Detect which cell encompasses the target text, then output its (x, y) center coordinate. 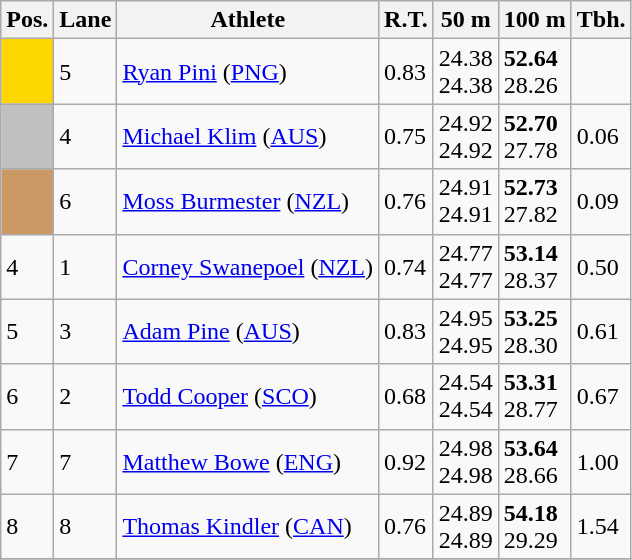
2 (86, 396)
0.09 (601, 202)
100 m (534, 20)
52.6428.26 (534, 72)
0.67 (601, 396)
24.9224.92 (466, 136)
Corney Swanepoel (NZL) (248, 266)
0.50 (601, 266)
24.5424.54 (466, 396)
3 (86, 332)
Tbh. (601, 20)
24.8924.89 (466, 526)
1.00 (601, 462)
24.9524.95 (466, 332)
53.6428.66 (534, 462)
Lane (86, 20)
Michael Klim (AUS) (248, 136)
52.7327.82 (534, 202)
Athlete (248, 20)
0.61 (601, 332)
Pos. (28, 20)
1 (86, 266)
24.7724.77 (466, 266)
24.9824.98 (466, 462)
Thomas Kindler (CAN) (248, 526)
0.06 (601, 136)
50 m (466, 20)
52.7027.78 (534, 136)
R.T. (406, 20)
0.75 (406, 136)
0.68 (406, 396)
53.1428.37 (534, 266)
24.3824.38 (466, 72)
Todd Cooper (SCO) (248, 396)
Ryan Pini (PNG) (248, 72)
Adam Pine (AUS) (248, 332)
Matthew Bowe (ENG) (248, 462)
0.74 (406, 266)
53.3128.77 (534, 396)
53.2528.30 (534, 332)
Moss Burmester (NZL) (248, 202)
24.9124.91 (466, 202)
1.54 (601, 526)
0.92 (406, 462)
54.1829.29 (534, 526)
